From the cell containing the given text, extract its center point as (X, Y) coordinate. 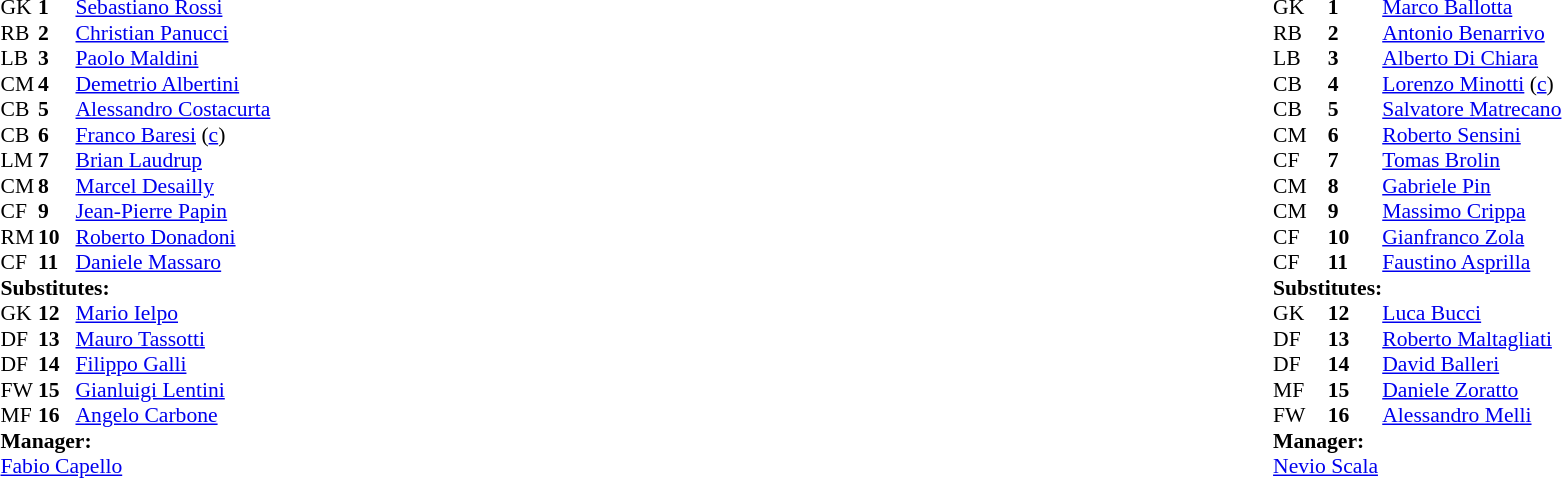
Christian Panucci (174, 33)
David Balleri (1472, 365)
Tomas Brolin (1472, 161)
Lorenzo Minotti (c) (1472, 84)
Alessandro Costacurta (174, 109)
Salvatore Matrecano (1472, 109)
Paolo Maldini (174, 59)
Antonio Benarrivo (1472, 33)
Roberto Maltagliati (1472, 339)
Luca Bucci (1472, 313)
Jean-Pierre Papin (174, 211)
Marcel Desailly (174, 186)
Alberto Di Chiara (1472, 59)
Mauro Tassotti (174, 339)
Daniele Zoratto (1472, 390)
Roberto Donadoni (174, 237)
Mario Ielpo (174, 313)
Filippo Galli (174, 365)
Faustino Asprilla (1472, 263)
Alessandro Melli (1472, 415)
Demetrio Albertini (174, 84)
Gianfranco Zola (1472, 237)
Gabriele Pin (1472, 186)
Roberto Sensini (1472, 135)
LM (19, 161)
Gianluigi Lentini (174, 390)
Angelo Carbone (174, 415)
Brian Laudrup (174, 161)
Franco Baresi (c) (174, 135)
RM (19, 237)
Massimo Crippa (1472, 211)
Daniele Massaro (174, 263)
